Provide the [X, Y] coordinate of the cell's center where the given text is located.  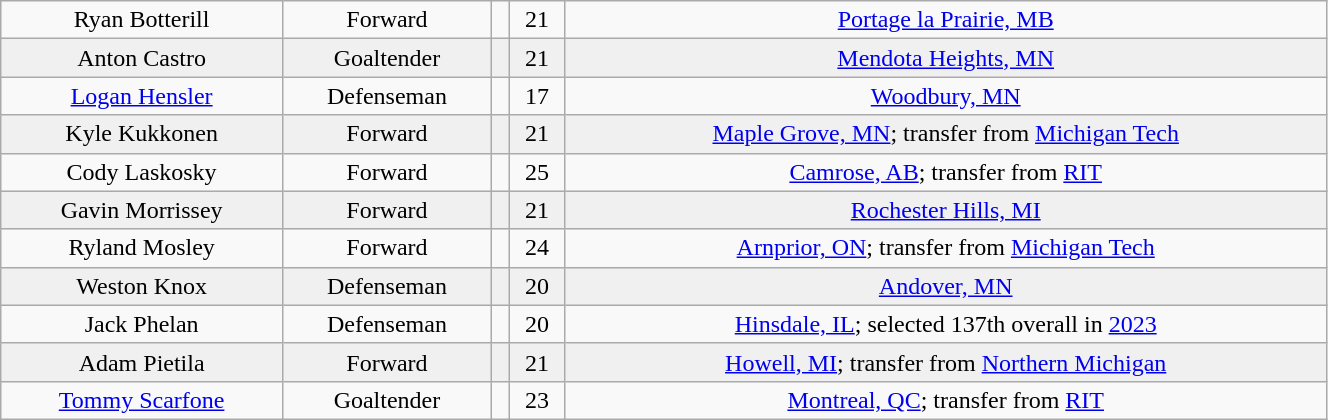
Howell, MI; transfer from Northern Michigan [946, 362]
Woodbury, MN [946, 96]
Jack Phelan [142, 324]
Anton Castro [142, 58]
Weston Knox [142, 286]
Camrose, AB; transfer from RIT [946, 172]
Rochester Hills, MI [946, 210]
Ryan Botterill [142, 20]
Kyle Kukkonen [142, 134]
Logan Hensler [142, 96]
23 [537, 400]
Arnprior, ON; transfer from Michigan Tech [946, 248]
Hinsdale, IL; selected 137th overall in 2023 [946, 324]
Tommy Scarfone [142, 400]
Ryland Mosley [142, 248]
Montreal, QC; transfer from RIT [946, 400]
17 [537, 96]
Gavin Morrissey [142, 210]
24 [537, 248]
Andover, MN [946, 286]
Mendota Heights, MN [946, 58]
Portage la Prairie, MB [946, 20]
25 [537, 172]
Cody Laskosky [142, 172]
Adam Pietila [142, 362]
Maple Grove, MN; transfer from Michigan Tech [946, 134]
